Locate the cell with the specified text and output its (X, Y) center coordinate. 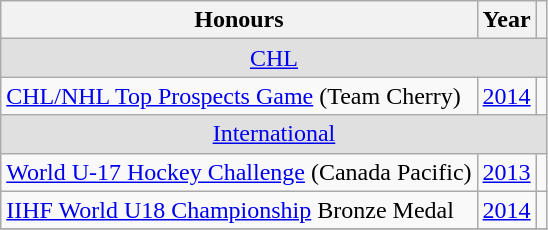
Year (506, 20)
Honours (239, 20)
World U-17 Hockey Challenge (Canada Pacific) (239, 172)
IIHF World U18 Championship Bronze Medal (239, 210)
International (274, 134)
CHL (274, 58)
2013 (506, 172)
CHL/NHL Top Prospects Game (Team Cherry) (239, 96)
